Provide the (X, Y) coordinate of the cell's center where the given text is located.  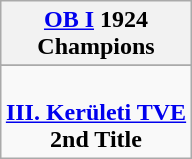
III. Kerületi TVE2nd Title (96, 112)
OB I 1924Champions (96, 34)
